For the text-containing cell, return its midpoint in (x, y) coordinate format. 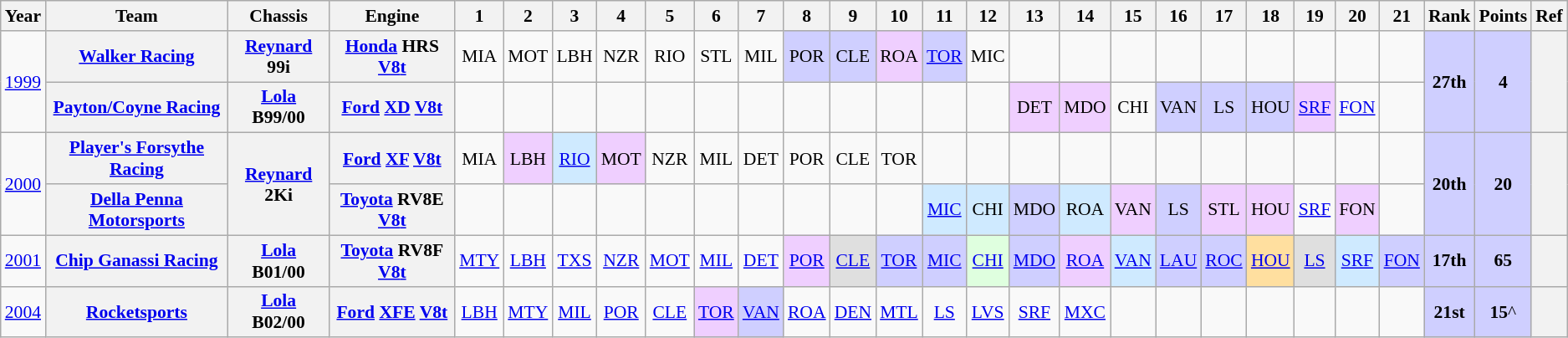
10 (899, 16)
Year (23, 16)
TXS (574, 261)
12 (988, 16)
15^ (1503, 311)
21 (1402, 16)
Walker Racing (137, 57)
8 (807, 16)
Lola B01/00 (279, 261)
21st (1450, 311)
20th (1450, 184)
Chassis (279, 16)
19 (1315, 16)
7 (761, 16)
Ford XD V8t (393, 107)
16 (1178, 16)
65 (1503, 261)
18 (1271, 16)
Rocketsports (137, 311)
11 (945, 16)
Reynard 2Ki (279, 184)
3 (574, 16)
MXC (1085, 311)
Ford XF V8t (393, 159)
Reynard 99i (279, 57)
Rank (1450, 16)
LAU (1178, 261)
27th (1450, 82)
Lola B02/00 (279, 311)
2001 (23, 261)
5 (670, 16)
14 (1085, 16)
ROC (1224, 261)
Team (137, 16)
Toyota RV8E V8t (393, 209)
2 (528, 16)
2004 (23, 311)
DEN (853, 311)
13 (1035, 16)
LVS (988, 311)
Points (1503, 16)
17th (1450, 261)
1999 (23, 82)
17 (1224, 16)
Ford XFE V8t (393, 311)
6 (716, 16)
9 (853, 16)
Ref (1549, 16)
Engine (393, 16)
Lola B99/00 (279, 107)
1 (479, 16)
Della Penna Motorsports (137, 209)
2000 (23, 184)
Chip Ganassi Racing (137, 261)
Toyota RV8F V8t (393, 261)
15 (1133, 16)
Honda HRS V8t (393, 57)
MTL (899, 311)
Player's Forsythe Racing (137, 159)
Payton/Coyne Racing (137, 107)
